Determine the [X, Y] coordinate at the center of the cell enclosing the given text.  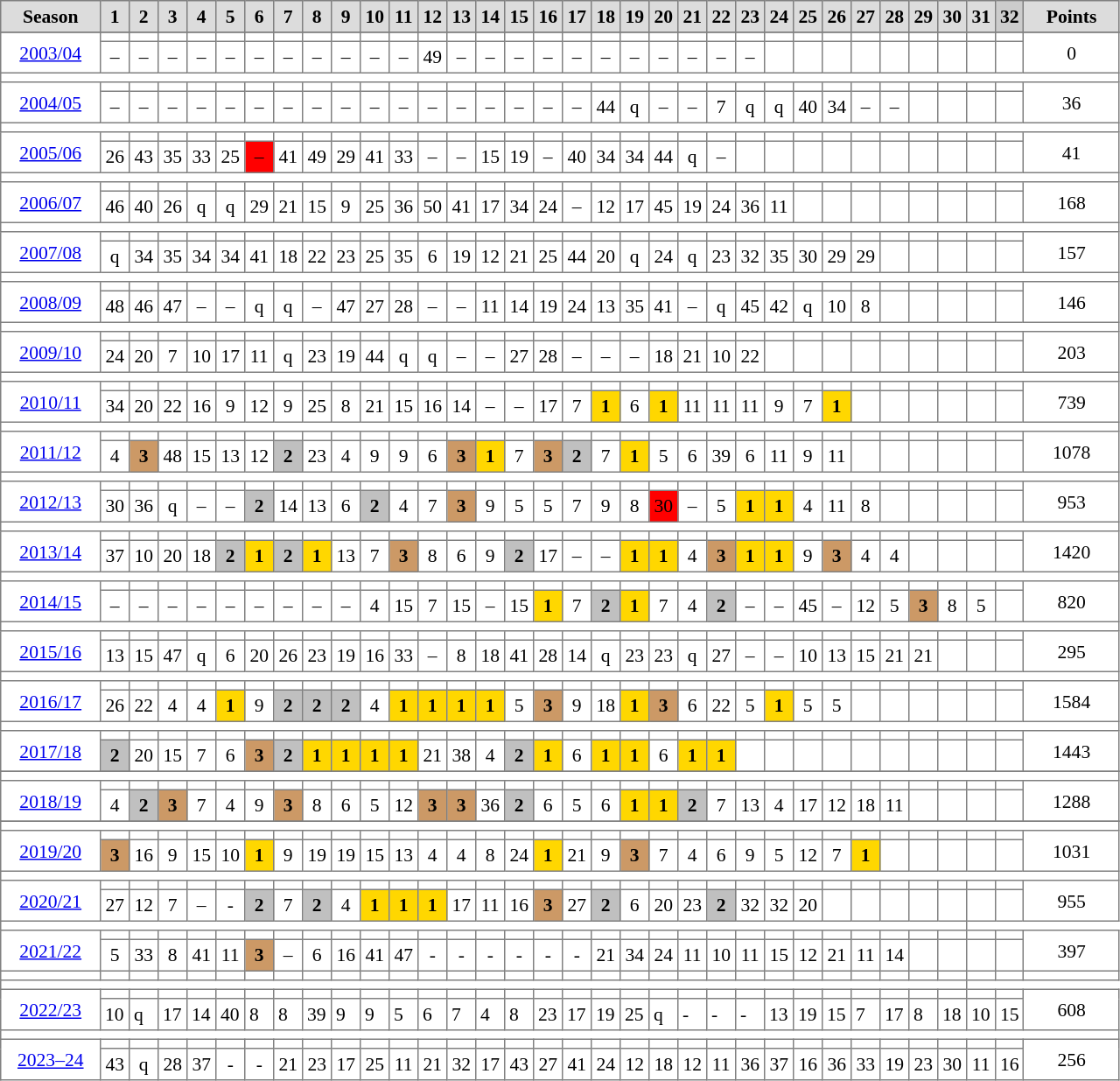
146 [1072, 302]
1288 [1072, 801]
2008/09 [51, 302]
1584 [1072, 701]
2010/11 [51, 402]
2003/04 [51, 53]
50 [432, 207]
2014/15 [51, 601]
2011/12 [51, 452]
2005/06 [51, 152]
2019/20 [51, 851]
2007/08 [51, 252]
295 [1072, 651]
157 [1072, 252]
739 [1072, 402]
2012/13 [51, 502]
Season [51, 17]
2018/19 [51, 801]
168 [1072, 202]
42 [779, 306]
820 [1072, 601]
2015/16 [51, 651]
397 [1072, 951]
2021/22 [51, 951]
955 [1072, 901]
38 [462, 755]
1078 [1072, 452]
608 [1072, 1009]
2023–24 [51, 1059]
1031 [1072, 851]
953 [1072, 502]
2017/18 [51, 751]
2004/05 [51, 102]
0 [1072, 53]
2016/17 [51, 701]
256 [1072, 1059]
2013/14 [51, 551]
1443 [1072, 751]
2006/07 [51, 202]
Points [1072, 17]
2020/21 [51, 901]
203 [1072, 352]
2022/23 [51, 1009]
2009/10 [51, 352]
1420 [1072, 551]
31 [982, 17]
